Detect which cell encompasses the target text, then output its (X, Y) center coordinate. 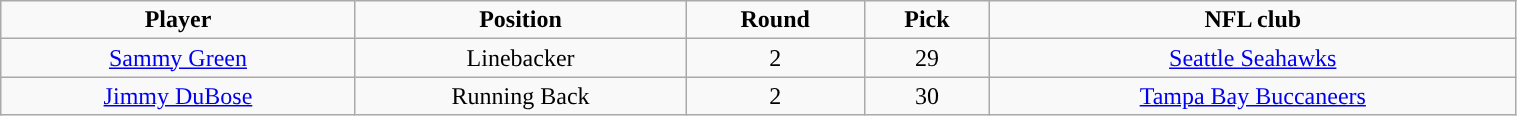
Jimmy DuBose (178, 96)
29 (926, 58)
Sammy Green (178, 58)
NFL club (1252, 20)
Player (178, 20)
Running Back (520, 96)
Linebacker (520, 58)
Round (775, 20)
Tampa Bay Buccaneers (1252, 96)
Seattle Seahawks (1252, 58)
30 (926, 96)
Pick (926, 20)
Position (520, 20)
